Determine the (X, Y) coordinate at the center of the cell enclosing the given text.  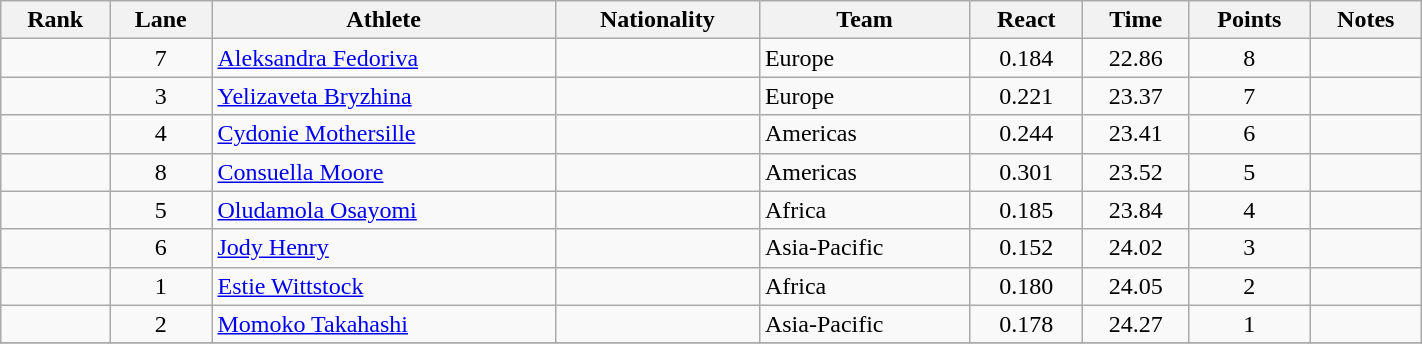
Estie Wittstock (384, 286)
23.41 (1136, 134)
24.27 (1136, 324)
0.180 (1026, 286)
0.152 (1026, 248)
Jody Henry (384, 248)
Rank (56, 20)
23.84 (1136, 210)
24.02 (1136, 248)
0.301 (1026, 172)
0.178 (1026, 324)
Athlete (384, 20)
Lane (161, 20)
23.52 (1136, 172)
Team (864, 20)
Points (1249, 20)
Cydonie Mothersille (384, 134)
Oludamola Osayomi (384, 210)
0.185 (1026, 210)
Consuella Moore (384, 172)
22.86 (1136, 58)
React (1026, 20)
Notes (1366, 20)
Nationality (657, 20)
Momoko Takahashi (384, 324)
0.244 (1026, 134)
Time (1136, 20)
Aleksandra Fedoriva (384, 58)
0.221 (1026, 96)
23.37 (1136, 96)
24.05 (1136, 286)
0.184 (1026, 58)
Yelizaveta Bryzhina (384, 96)
